Return [X, Y] of the center of cell containing provided text 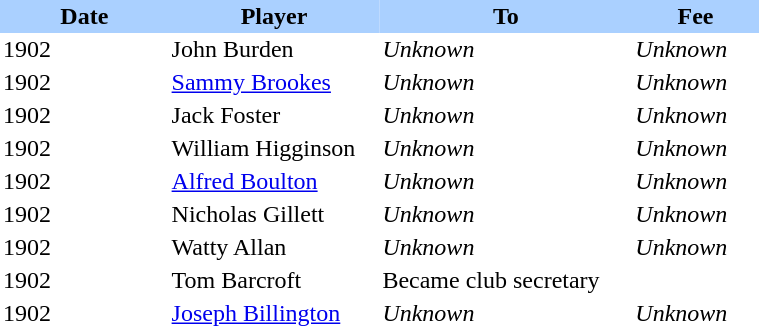
Fee [696, 16]
Sammy Brookes [274, 82]
Tom Barcroft [274, 280]
Watty Allan [274, 248]
William Higginson [274, 148]
Nicholas Gillett [274, 214]
John Burden [274, 50]
Player [274, 16]
Alfred Boulton [274, 182]
To [506, 16]
Became club secretary [506, 280]
Jack Foster [274, 116]
Date [84, 16]
